Return (X, Y) of the center of cell containing provided text 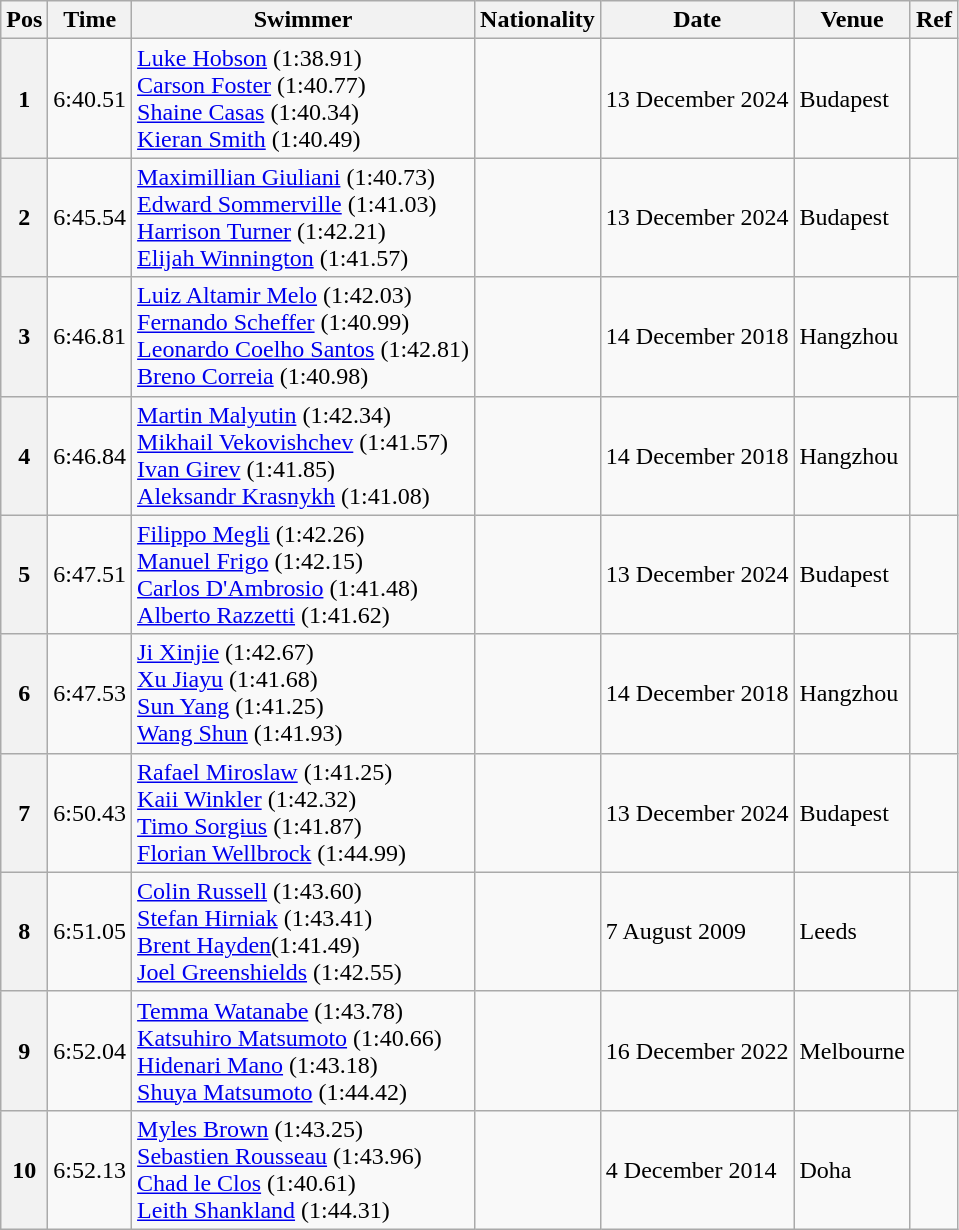
6:46.81 (90, 336)
Filippo Megli (1:42.26)Manuel Frigo (1:42.15)Carlos D'Ambrosio (1:41.48)Alberto Razzetti (1:41.62) (304, 574)
6:52.04 (90, 1050)
Pos (24, 20)
Temma Watanabe (1:43.78)Katsuhiro Matsumoto (1:40.66)Hidenari Mano (1:43.18)Shuya Matsumoto (1:44.42) (304, 1050)
6:51.05 (90, 932)
4 (24, 456)
Venue (852, 20)
Colin Russell (1:43.60)Stefan Hirniak (1:43.41)Brent Hayden(1:41.49)Joel Greenshields (1:42.55) (304, 932)
Luiz Altamir Melo (1:42.03)Fernando Scheffer (1:40.99)Leonardo Coelho Santos (1:42.81)Breno Correia (1:40.98) (304, 336)
6:47.53 (90, 694)
6:52.13 (90, 1170)
Martin Malyutin (1:42.34)Mikhail Vekovishchev (1:41.57)Ivan Girev (1:41.85)Aleksandr Krasnykh (1:41.08) (304, 456)
Date (697, 20)
6:47.51 (90, 574)
6:50.43 (90, 812)
Ref (934, 20)
Doha (852, 1170)
5 (24, 574)
2 (24, 218)
6:40.51 (90, 98)
6 (24, 694)
7 August 2009 (697, 932)
Ji Xinjie (1:42.67)Xu Jiayu (1:41.68)Sun Yang (1:41.25)Wang Shun (1:41.93) (304, 694)
Leeds (852, 932)
1 (24, 98)
Maximillian Giuliani (1:40.73)Edward Sommerville (1:41.03)Harrison Turner (1:42.21)Elijah Winnington (1:41.57) (304, 218)
Rafael Miroslaw (1:41.25)Kaii Winkler (1:42.32)Timo Sorgius (1:41.87)Florian Wellbrock (1:44.99) (304, 812)
10 (24, 1170)
Swimmer (304, 20)
Nationality (538, 20)
3 (24, 336)
7 (24, 812)
Luke Hobson (1:38.91)Carson Foster (1:40.77)Shaine Casas (1:40.34)Kieran Smith (1:40.49) (304, 98)
6:46.84 (90, 456)
Myles Brown (1:43.25)Sebastien Rousseau (1:43.96)Chad le Clos (1:40.61)Leith Shankland (1:44.31) (304, 1170)
Time (90, 20)
9 (24, 1050)
8 (24, 932)
16 December 2022 (697, 1050)
4 December 2014 (697, 1170)
Melbourne (852, 1050)
6:45.54 (90, 218)
